Extract the (x, y) coordinate from the center of the cell holding the provided text.  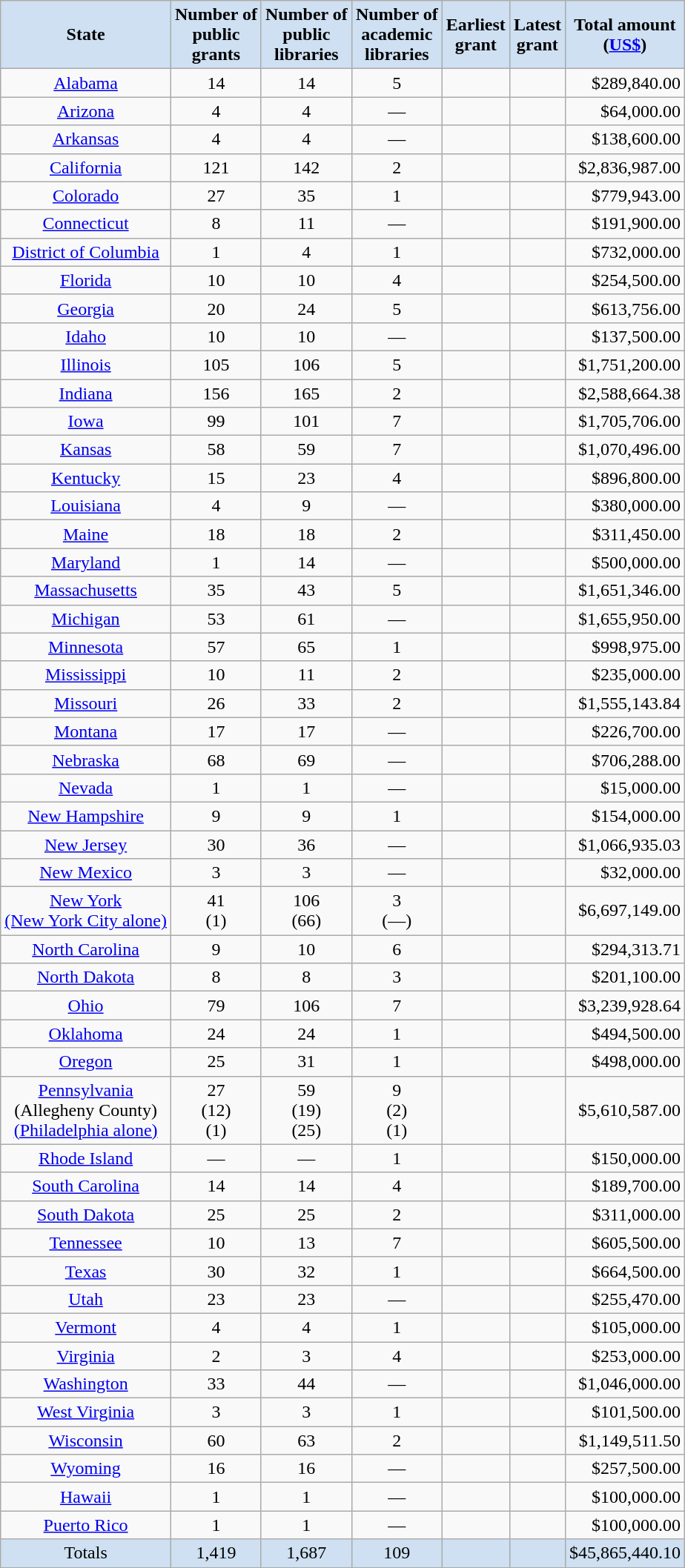
59(19)(25) (306, 1110)
$253,000.00 (624, 1355)
57 (216, 647)
$1,705,706.00 (624, 422)
Latestgrant (537, 35)
Number ofacademiclibraries (397, 35)
Maine (86, 534)
Louisiana (86, 506)
$779,943.00 (624, 196)
District of Columbia (86, 252)
109 (397, 1553)
Ohio (86, 1006)
$201,100.00 (624, 977)
Montana (86, 731)
Georgia (86, 308)
1,419 (216, 1553)
$498,000.00 (624, 1062)
Indiana (86, 393)
61 (306, 619)
20 (216, 308)
Vermont (86, 1327)
$1,655,950.00 (624, 619)
$311,000.00 (624, 1215)
Total amount(US$) (624, 35)
Missouri (86, 703)
Wisconsin (86, 1441)
$1,070,496.00 (624, 450)
9(2)(1) (397, 1110)
Massachusetts (86, 591)
New Mexico (86, 873)
$189,700.00 (624, 1186)
59 (306, 450)
Colorado (86, 196)
$3,239,928.64 (624, 1006)
$605,500.00 (624, 1243)
121 (216, 167)
West Virginia (86, 1412)
$15,000.00 (624, 788)
69 (306, 760)
South Carolina (86, 1186)
$311,450.00 (624, 534)
15 (216, 478)
43 (306, 591)
Mississippi (86, 675)
Pennsylvania(Allegheny County)(Philadelphia alone) (86, 1110)
Hawaii (86, 1497)
1,687 (306, 1553)
36 (306, 844)
$105,000.00 (624, 1327)
State (86, 35)
165 (306, 393)
Earliestgrant (476, 35)
Totals (86, 1553)
Kentucky (86, 478)
142 (306, 167)
Minnesota (86, 647)
41(1) (216, 911)
53 (216, 619)
$706,288.00 (624, 760)
65 (306, 647)
$1,751,200.00 (624, 365)
New Jersey (86, 844)
$137,500.00 (624, 336)
$1,149,511.50 (624, 1441)
$664,500.00 (624, 1271)
Michigan (86, 619)
Arkansas (86, 139)
Tennessee (86, 1243)
$732,000.00 (624, 252)
$2,836,987.00 (624, 167)
3(—) (397, 911)
105 (216, 365)
$154,000.00 (624, 816)
New York(New York City alone) (86, 911)
58 (216, 450)
68 (216, 760)
$191,900.00 (624, 224)
$1,066,935.03 (624, 844)
Rhode Island (86, 1158)
Florida (86, 280)
Arizona (86, 111)
$896,800.00 (624, 478)
Iowa (86, 422)
New Hampshire (86, 816)
Connecticut (86, 224)
North Dakota (86, 977)
$1,555,143.84 (624, 703)
North Carolina (86, 949)
79 (216, 1006)
$45,865,440.10 (624, 1553)
6 (397, 949)
Number ofpubliclibraries (306, 35)
31 (306, 1062)
Alabama (86, 83)
26 (216, 703)
$500,000.00 (624, 562)
$64,000.00 (624, 111)
$494,500.00 (624, 1034)
Washington (86, 1384)
27(12)(1) (216, 1110)
Oklahoma (86, 1034)
Kansas (86, 450)
Utah (86, 1299)
$32,000.00 (624, 873)
63 (306, 1441)
$2,588,664.38 (624, 393)
South Dakota (86, 1215)
$5,610,587.00 (624, 1110)
$226,700.00 (624, 731)
$235,000.00 (624, 675)
$289,840.00 (624, 83)
101 (306, 422)
$1,046,000.00 (624, 1384)
Maryland (86, 562)
$998,975.00 (624, 647)
Oregon (86, 1062)
$1,651,346.00 (624, 591)
Virginia (86, 1355)
Nebraska (86, 760)
32 (306, 1271)
Wyoming (86, 1469)
13 (306, 1243)
Nevada (86, 788)
$138,600.00 (624, 139)
Idaho (86, 336)
$255,470.00 (624, 1299)
60 (216, 1441)
Illinois (86, 365)
Number ofpublicgrants (216, 35)
106(66) (306, 911)
99 (216, 422)
California (86, 167)
$380,000.00 (624, 506)
Texas (86, 1271)
$613,756.00 (624, 308)
27 (216, 196)
$294,313.71 (624, 949)
$150,000.00 (624, 1158)
Puerto Rico (86, 1525)
44 (306, 1384)
156 (216, 393)
$6,697,149.00 (624, 911)
$257,500.00 (624, 1469)
$101,500.00 (624, 1412)
$254,500.00 (624, 280)
